Determine the [x, y] coordinate at the center of the cell enclosing the given text.  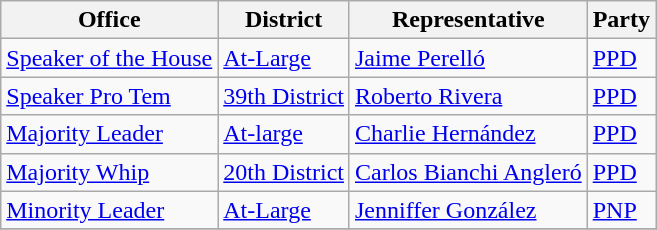
Speaker Pro Tem [110, 96]
Carlos Bianchi Angleró [468, 172]
Speaker of the House [110, 58]
Charlie Hernández [468, 134]
20th District [284, 172]
Majority Whip [110, 172]
Party [621, 20]
Representative [468, 20]
39th District [284, 96]
Majority Leader [110, 134]
District [284, 20]
PNP [621, 210]
Minority Leader [110, 210]
At-large [284, 134]
Roberto Rivera [468, 96]
Jenniffer González [468, 210]
Office [110, 20]
Jaime Perelló [468, 58]
